Extract the [X, Y] coordinate from the center of the cell holding the provided text.  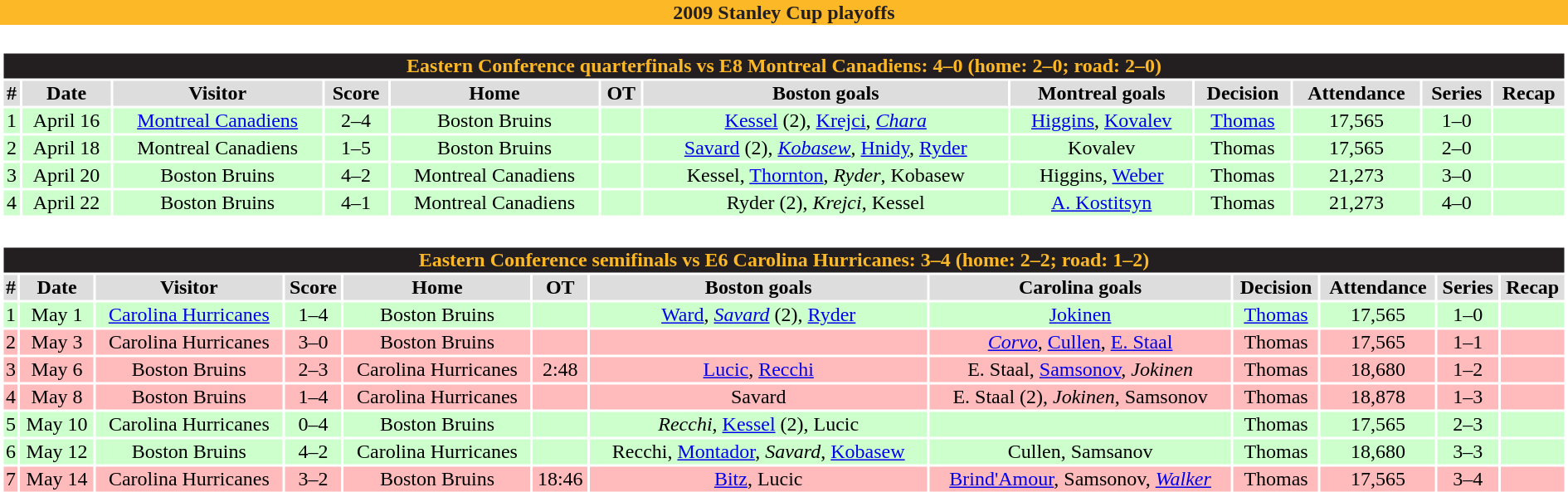
Corvo, Cullen, E. Staal [1080, 343]
A. Kostitsyn [1102, 203]
Kessel (2), Krejci, Chara [826, 120]
3–4 [1468, 479]
May 3 [57, 343]
E. Staal, Samsonov, Jokinen [1080, 369]
3–2 [313, 479]
6 [10, 452]
Eastern Conference semifinals vs E6 Carolina Hurricanes: 3–4 (home: 2–2; road: 1–2) [783, 260]
18:46 [560, 479]
May 1 [57, 314]
Kovalev [1102, 149]
May 12 [57, 452]
Cullen, Samsanov [1080, 452]
1–5 [356, 149]
April 22 [66, 203]
April 20 [66, 175]
Higgins, Weber [1102, 175]
Savard [758, 397]
2–4 [356, 120]
May 10 [57, 424]
2009 Stanley Cup playoffs [784, 12]
4–1 [356, 203]
1–1 [1468, 343]
April 18 [66, 149]
May 14 [57, 479]
2:48 [560, 369]
Eastern Conference quarterfinals vs E8 Montreal Canadiens: 4–0 (home: 2–0; road: 2–0) [783, 66]
Recchi, Montador, Savard, Kobasew [758, 452]
Bitz, Lucic [758, 479]
Carolina goals [1080, 288]
April 16 [66, 120]
18,878 [1377, 397]
Jokinen [1080, 314]
May 6 [57, 369]
0–4 [313, 424]
May 8 [57, 397]
7 [10, 479]
Lucic, Recchi [758, 369]
1–3 [1468, 397]
Ryder (2), Krejci, Kessel [826, 203]
Kessel, Thornton, Ryder, Kobasew [826, 175]
5 [10, 424]
E. Staal (2), Jokinen, Samsonov [1080, 397]
3–3 [1468, 452]
Recchi, Kessel (2), Lucic [758, 424]
Savard (2), Kobasew, Hnidy, Ryder [826, 149]
2–0 [1457, 149]
Brind'Amour, Samsonov, Walker [1080, 479]
4–0 [1457, 203]
Montreal goals [1102, 94]
1–2 [1468, 369]
Ward, Savard (2), Ryder [758, 314]
Higgins, Kovalev [1102, 120]
